Pinpoint the cell where the given text exists, returning its (X, Y) midpoint coordinate. 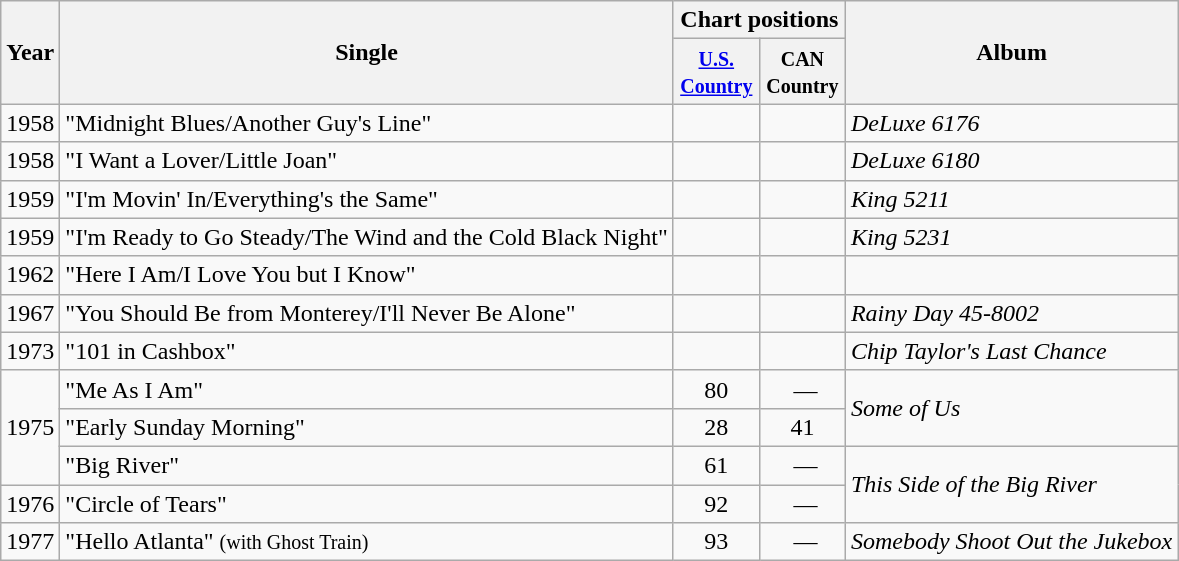
1967 (30, 313)
Somebody Shoot Out the Jukebox (1011, 542)
1976 (30, 503)
"Here I Am/I Love You but I Know" (366, 275)
King 5211 (1011, 199)
"I'm Movin' In/Everything's the Same" (366, 199)
"Circle of Tears" (366, 503)
King 5231 (1011, 237)
Chip Taylor's Last Chance (1011, 351)
28 (716, 427)
1973 (30, 351)
"Big River" (366, 465)
1975 (30, 427)
"101 in Cashbox" (366, 351)
Chart positions (759, 20)
41 (802, 427)
92 (716, 503)
CAN Country (802, 72)
"You Should Be from Monterey/I'll Never Be Alone" (366, 313)
80 (716, 389)
This Side of the Big River (1011, 484)
93 (716, 542)
Year (30, 52)
U.S. Country (716, 72)
Single (366, 52)
DeLuxe 6180 (1011, 161)
"I Want a Lover/Little Joan" (366, 161)
61 (716, 465)
Some of Us (1011, 408)
DeLuxe 6176 (1011, 123)
1977 (30, 542)
"Hello Atlanta" (with Ghost Train) (366, 542)
Album (1011, 52)
"Me As I Am" (366, 389)
"I'm Ready to Go Steady/The Wind and the Cold Black Night" (366, 237)
"Early Sunday Morning" (366, 427)
"Midnight Blues/Another Guy's Line" (366, 123)
Rainy Day 45-8002 (1011, 313)
1962 (30, 275)
